Provide the [x, y] coordinate of the cell's center where the given text is located.  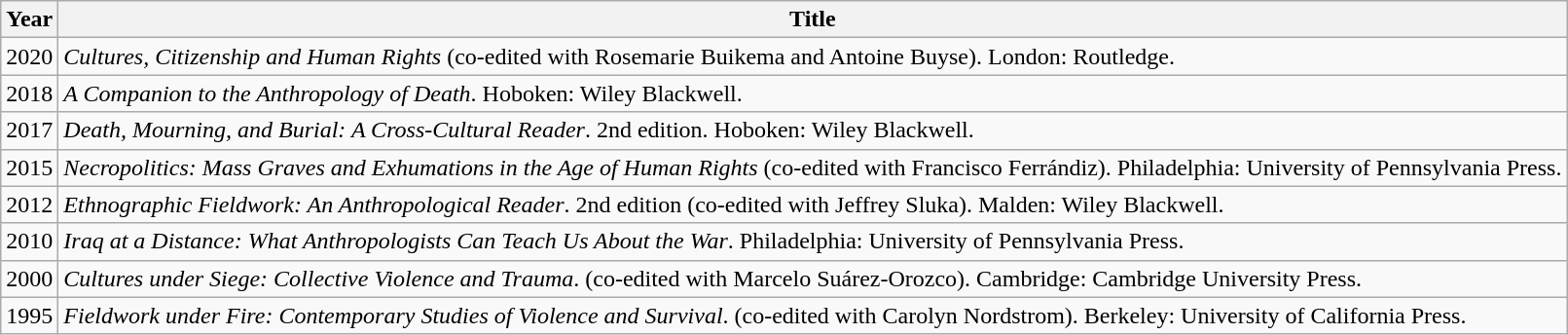
Iraq at a Distance: What Anthropologists Can Teach Us About the War. Philadelphia: University of Pennsylvania Press. [813, 242]
Cultures under Siege: Collective Violence and Trauma. (co-edited with Marcelo Suárez-Orozco). Cambridge: Cambridge University Press. [813, 279]
Cultures, Citizenship and Human Rights (co-edited with Rosemarie Buikema and Antoine Buyse). London: Routledge. [813, 56]
Title [813, 19]
2000 [29, 279]
2017 [29, 130]
A Companion to the Anthropology of Death. Hoboken: Wiley Blackwell. [813, 93]
2018 [29, 93]
1995 [29, 316]
Year [29, 19]
2010 [29, 242]
Ethnographic Fieldwork: An Anthropological Reader. 2nd edition (co-edited with Jeffrey Sluka). Malden: Wiley Blackwell. [813, 205]
Death, Mourning, and Burial: A Cross-Cultural Reader. 2nd edition. Hoboken: Wiley Blackwell. [813, 130]
2015 [29, 167]
2020 [29, 56]
Fieldwork under Fire: Contemporary Studies of Violence and Survival. (co-edited with Carolyn Nordstrom). Berkeley: University of California Press. [813, 316]
2012 [29, 205]
